For the text-containing cell, return its midpoint in [x, y] coordinate format. 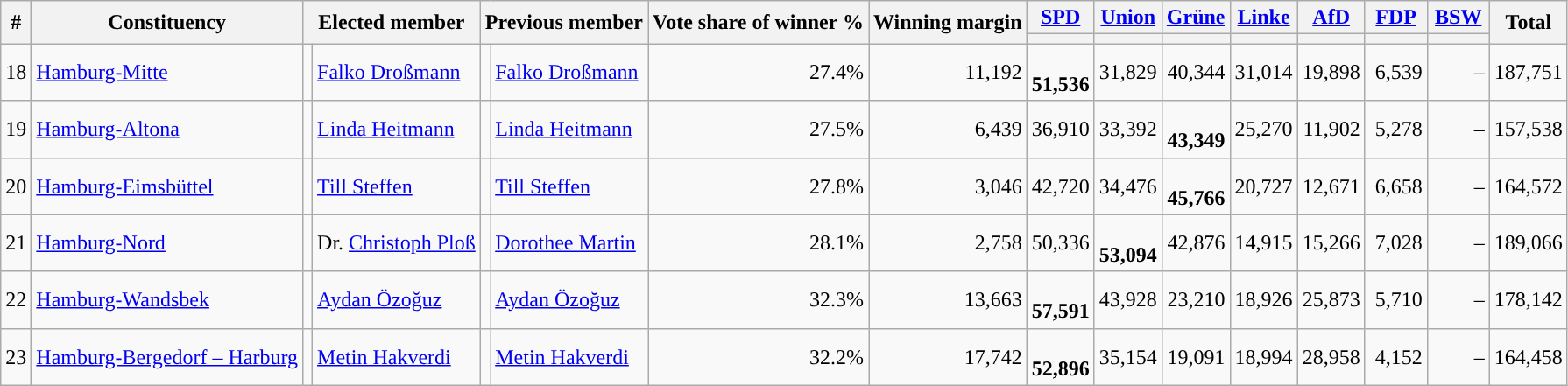
BSW [1458, 18]
Hamburg-Mitte [167, 72]
Hamburg-Wandsbek [167, 299]
Winning margin [948, 23]
27.8% [759, 186]
22 [16, 299]
57,591 [1060, 299]
187,751 [1528, 72]
45,766 [1196, 186]
Union [1128, 18]
164,572 [1528, 186]
31,014 [1263, 72]
14,915 [1263, 243]
11,192 [948, 72]
3,046 [948, 186]
43,349 [1196, 130]
31,829 [1128, 72]
Hamburg-Nord [167, 243]
23 [16, 357]
35,154 [1128, 357]
42,876 [1196, 243]
25,270 [1263, 130]
5,278 [1396, 130]
Hamburg-Bergedorf – Harburg [167, 357]
20,727 [1263, 186]
21 [16, 243]
20 [16, 186]
42,720 [1060, 186]
19 [16, 130]
13,663 [948, 299]
AfD [1331, 18]
32.3% [759, 299]
27.5% [759, 130]
25,873 [1331, 299]
# [16, 23]
Dr. Christoph Ploß [397, 243]
12,671 [1331, 186]
157,538 [1528, 130]
2,758 [948, 243]
43,928 [1128, 299]
53,094 [1128, 243]
19,898 [1331, 72]
Grüne [1196, 18]
FDP [1396, 18]
36,910 [1060, 130]
6,539 [1396, 72]
Vote share of winner % [759, 23]
Hamburg-Altona [167, 130]
18 [16, 72]
7,028 [1396, 243]
Linke [1263, 18]
52,896 [1060, 357]
Previous member [564, 23]
189,066 [1528, 243]
33,392 [1128, 130]
28,958 [1331, 357]
5,710 [1396, 299]
32.2% [759, 357]
19,091 [1196, 357]
11,902 [1331, 130]
Total [1528, 23]
18,994 [1263, 357]
164,458 [1528, 357]
40,344 [1196, 72]
Constituency [167, 23]
4,152 [1396, 357]
50,336 [1060, 243]
6,439 [948, 130]
23,210 [1196, 299]
SPD [1060, 18]
17,742 [948, 357]
18,926 [1263, 299]
Hamburg-Eimsbüttel [167, 186]
Elected member [391, 23]
Dorothee Martin [569, 243]
178,142 [1528, 299]
34,476 [1128, 186]
27.4% [759, 72]
28.1% [759, 243]
51,536 [1060, 72]
6,658 [1396, 186]
15,266 [1331, 243]
